Capture the cell that displays the provided text and extract its (X, Y) central coordinate. 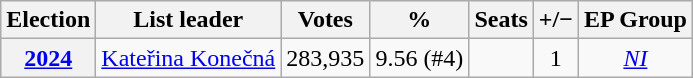
Seats (501, 20)
283,935 (326, 58)
1 (556, 58)
NI (635, 58)
List leader (188, 20)
EP Group (635, 20)
Kateřina Konečná (188, 58)
9.56 (#4) (420, 58)
Election (48, 20)
2024 (48, 58)
+/− (556, 20)
% (420, 20)
Votes (326, 20)
